Search for the cell housing the specified text and yield its [x, y] center coordinate. 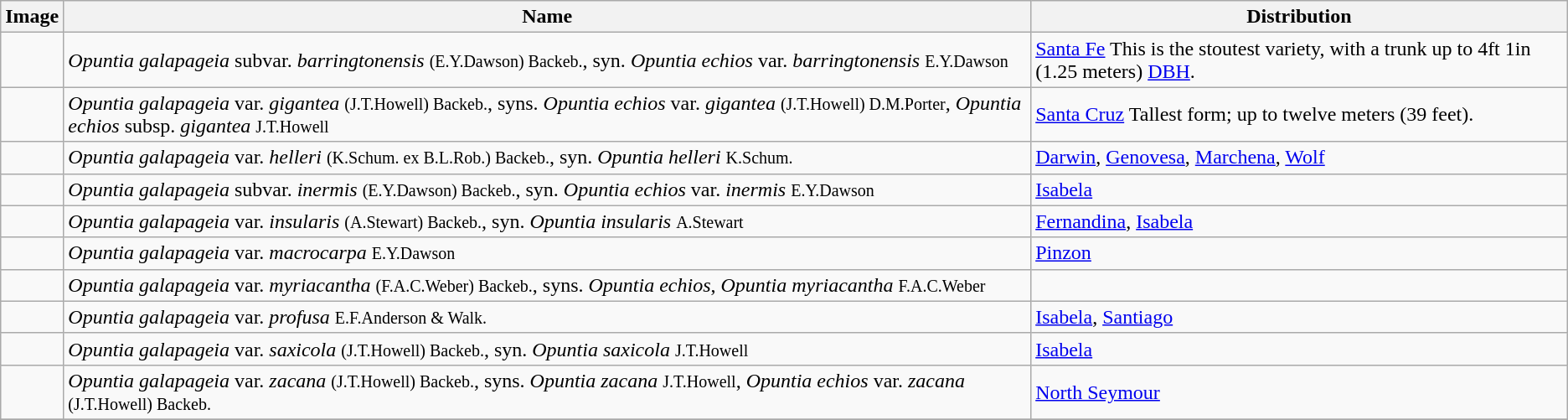
Pinzon [1300, 253]
Opuntia galapageia var. profusa E.F.Anderson & Walk. [548, 317]
Opuntia galapageia var. saxicola (J.T.Howell) Backeb., syn. Opuntia saxicola J.T.Howell [548, 349]
North Seymour [1300, 392]
Santa Cruz Tallest form; up to twelve meters (39 feet). [1300, 114]
Fernandina, Isabela [1300, 221]
Darwin, Genovesa, Marchena, Wolf [1300, 158]
Santa Fe This is the stoutest variety, with a trunk up to 4ft 1in (1.25 meters) DBH. [1300, 60]
Opuntia galapageia subvar. inermis (E.Y.Dawson) Backeb., syn. Opuntia echios var. inermis E.Y.Dawson [548, 189]
Image [32, 17]
Isabela, Santiago [1300, 317]
Opuntia galapageia var. macrocarpa E.Y.Dawson [548, 253]
Opuntia galapageia var. insularis (A.Stewart) Backeb., syn. Opuntia insularis A.Stewart [548, 221]
Opuntia galapageia var. zacana (J.T.Howell) Backeb., syns. Opuntia zacana J.T.Howell, Opuntia echios var. zacana (J.T.Howell) Backeb. [548, 392]
Distribution [1300, 17]
Opuntia galapageia var. helleri (K.Schum. ex B.L.Rob.) Backeb., syn. Opuntia helleri K.Schum. [548, 158]
Name [548, 17]
Opuntia galapageia subvar. barringtonensis (E.Y.Dawson) Backeb., syn. Opuntia echios var. barringtonensis E.Y.Dawson [548, 60]
Opuntia galapageia var. myriacantha (F.A.C.Weber) Backeb., syns. Opuntia echios, Opuntia myriacantha F.A.C.Weber [548, 285]
